Provide the (X, Y) coordinate of the cell's center where the given text is located.  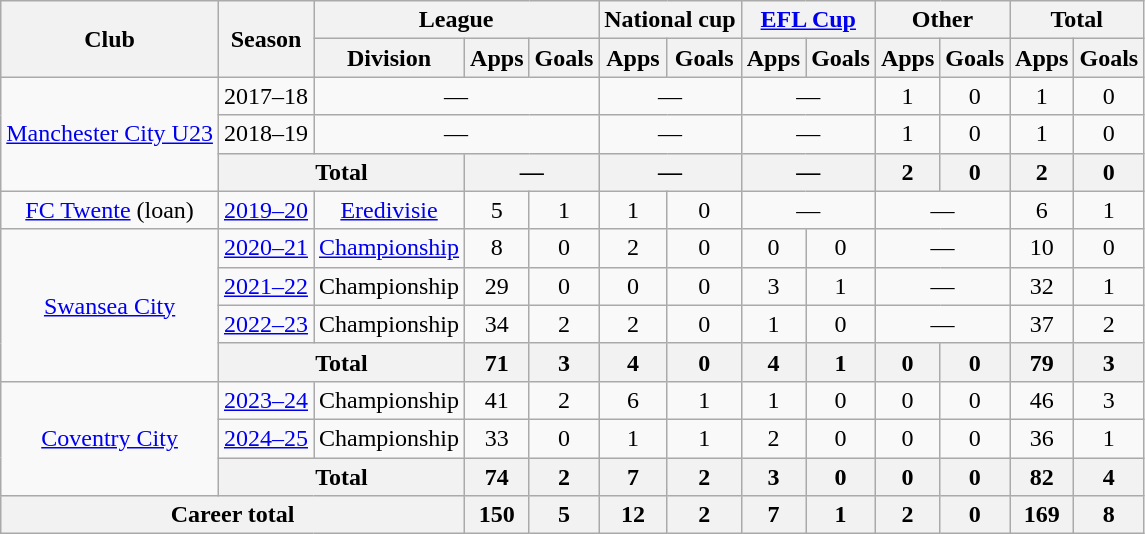
League (456, 20)
82 (1042, 477)
Division (390, 58)
2018–19 (266, 134)
79 (1042, 362)
37 (1042, 324)
Career total (233, 515)
Manchester City U23 (110, 134)
2020–21 (266, 248)
Season (266, 39)
2019–20 (266, 210)
FC Twente (loan) (110, 210)
Eredivisie (390, 210)
Other (942, 20)
Club (110, 39)
2021–22 (266, 286)
2022–23 (266, 324)
10 (1042, 248)
33 (497, 438)
36 (1042, 438)
169 (1042, 515)
2017–18 (266, 96)
Coventry City (110, 438)
74 (497, 477)
150 (497, 515)
National cup (670, 20)
71 (497, 362)
Swansea City (110, 305)
12 (633, 515)
46 (1042, 400)
2024–25 (266, 438)
41 (497, 400)
34 (497, 324)
32 (1042, 286)
EFL Cup (808, 20)
2023–24 (266, 400)
29 (497, 286)
